Return the (x, y) coordinate for the center point of the cell that contains the specified text.  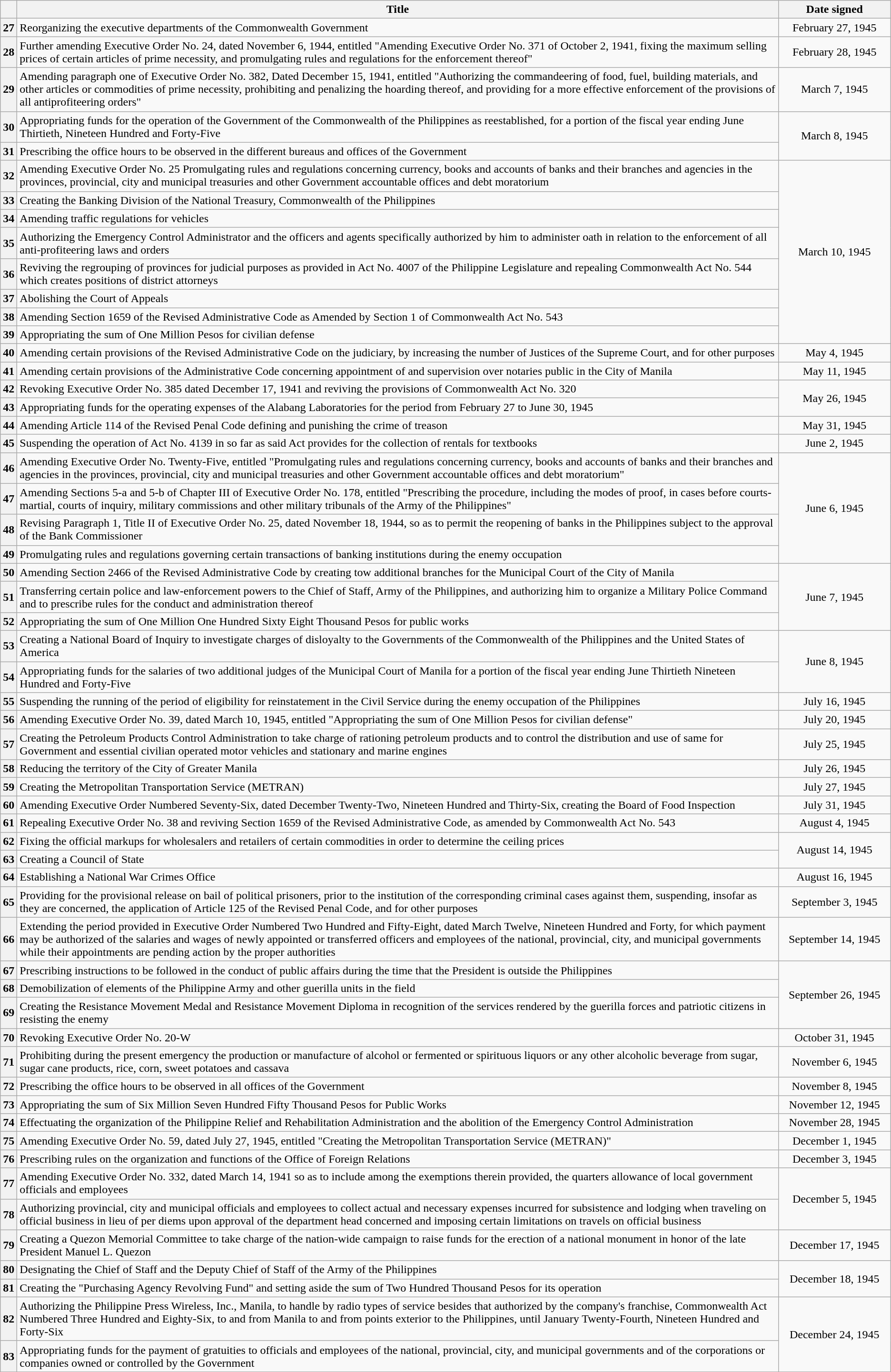
72 (9, 1087)
59 (9, 787)
51 (9, 597)
39 (9, 335)
Creating a Council of State (398, 859)
74 (9, 1123)
June 7, 1945 (834, 597)
Promulgating rules and regulations governing certain transactions of banking institutions during the enemy occupation (398, 554)
79 (9, 1245)
81 (9, 1288)
37 (9, 298)
76 (9, 1159)
46 (9, 468)
77 (9, 1184)
May 26, 1945 (834, 398)
Abolishing the Court of Appeals (398, 298)
December 17, 1945 (834, 1245)
69 (9, 1012)
July 25, 1945 (834, 744)
December 5, 1945 (834, 1199)
Appropriating funds for the operating expenses of the Alabang Laboratories for the period from February 27 to June 30, 1945 (398, 407)
61 (9, 823)
67 (9, 970)
28 (9, 52)
Amending certain provisions of the Administrative Code concerning appointment of and supervision over notaries public in the City of Manila (398, 371)
Title (398, 10)
36 (9, 274)
July 26, 1945 (834, 769)
July 27, 1945 (834, 787)
September 3, 1945 (834, 902)
33 (9, 200)
80 (9, 1270)
June 6, 1945 (834, 508)
October 31, 1945 (834, 1038)
December 24, 1945 (834, 1334)
Reorganizing the executive departments of the Commonwealth Government (398, 28)
May 11, 1945 (834, 371)
48 (9, 530)
32 (9, 176)
47 (9, 499)
Revoking Executive Order No. 20-W (398, 1038)
Suspending the operation of Act No. 4139 in so far as said Act provides for the collection of rentals for textbooks (398, 443)
November 28, 1945 (834, 1123)
42 (9, 389)
August 4, 1945 (834, 823)
Amending Executive Order No. 59, dated July 27, 1945, entitled "Creating the Metropolitan Transportation Service (METRAN)" (398, 1141)
Effectuating the organization of the Philippine Relief and Rehabilitation Administration and the abolition of the Emergency Control Administration (398, 1123)
May 4, 1945 (834, 353)
February 27, 1945 (834, 28)
58 (9, 769)
November 12, 1945 (834, 1105)
Demobilization of elements of the Philippine Army and other guerilla units in the field (398, 988)
73 (9, 1105)
Date signed (834, 10)
June 8, 1945 (834, 661)
Appropriating the sum of One Million One Hundred Sixty Eight Thousand Pesos for public works (398, 621)
August 16, 1945 (834, 877)
Amending Section 2466 of the Revised Administrative Code by creating tow additional branches for the Municipal Court of the City of Manila (398, 572)
Designating the Chief of Staff and the Deputy Chief of Staff of the Army of the Philippines (398, 1270)
Amending Executive Order No. 39, dated March 10, 1945, entitled "Appropriating the sum of One Million Pesos for civilian defense" (398, 720)
64 (9, 877)
Prescribing rules on the organization and functions of the Office of Foreign Relations (398, 1159)
78 (9, 1214)
September 14, 1945 (834, 939)
December 18, 1945 (834, 1279)
Prescribing the office hours to be observed in all offices of the Government (398, 1087)
55 (9, 702)
43 (9, 407)
Prescribing instructions to be followed in the conduct of public affairs during the time that the President is outside the Philippines (398, 970)
82 (9, 1319)
November 8, 1945 (834, 1087)
62 (9, 841)
Revoking Executive Order No. 385 dated December 17, 1941 and reviving the provisions of Commonwealth Act No. 320 (398, 389)
44 (9, 425)
Amending Section 1659 of the Revised Administrative Code as Amended by Section 1 of Commonwealth Act No. 543 (398, 316)
41 (9, 371)
Prescribing the office hours to be observed in the different bureaus and offices of the Government (398, 151)
66 (9, 939)
45 (9, 443)
50 (9, 572)
Creating the "Purchasing Agency Revolving Fund" and setting aside the sum of Two Hundred Thousand Pesos for its operation (398, 1288)
31 (9, 151)
Appropriating the sum of Six Million Seven Hundred Fifty Thousand Pesos for Public Works (398, 1105)
July 31, 1945 (834, 805)
Amending traffic regulations for vehicles (398, 218)
Fixing the official markups for wholesalers and retailers of certain commodities in order to determine the ceiling prices (398, 841)
57 (9, 744)
27 (9, 28)
56 (9, 720)
August 14, 1945 (834, 850)
May 31, 1945 (834, 425)
70 (9, 1038)
Reducing the territory of the City of Greater Manila (398, 769)
March 10, 1945 (834, 252)
35 (9, 243)
63 (9, 859)
60 (9, 805)
Creating the Banking Division of the National Treasury, Commonwealth of the Philippines (398, 200)
February 28, 1945 (834, 52)
40 (9, 353)
December 1, 1945 (834, 1141)
March 7, 1945 (834, 89)
65 (9, 902)
July 20, 1945 (834, 720)
November 6, 1945 (834, 1062)
Amending Executive Order Numbered Seventy-Six, dated December Twenty-Two, Nineteen Hundred and Thirty-Six, creating the Board of Food Inspection (398, 805)
Establishing a National War Crimes Office (398, 877)
Amending Article 114 of the Revised Penal Code defining and punishing the crime of treason (398, 425)
83 (9, 1356)
71 (9, 1062)
December 3, 1945 (834, 1159)
75 (9, 1141)
30 (9, 127)
49 (9, 554)
52 (9, 621)
34 (9, 218)
68 (9, 988)
Suspending the running of the period of eligibility for reinstatement in the Civil Service during the enemy occupation of the Philippines (398, 702)
38 (9, 316)
Repealing Executive Order No. 38 and reviving Section 1659 of the Revised Administrative Code, as amended by Commonwealth Act No. 543 (398, 823)
July 16, 1945 (834, 702)
53 (9, 646)
29 (9, 89)
September 26, 1945 (834, 994)
Creating the Metropolitan Transportation Service (METRAN) (398, 787)
June 2, 1945 (834, 443)
54 (9, 676)
March 8, 1945 (834, 136)
Appropriating the sum of One Million Pesos for civilian defense (398, 335)
